Find where the given text appears and provide that cell's center as (X, Y) coordinate. 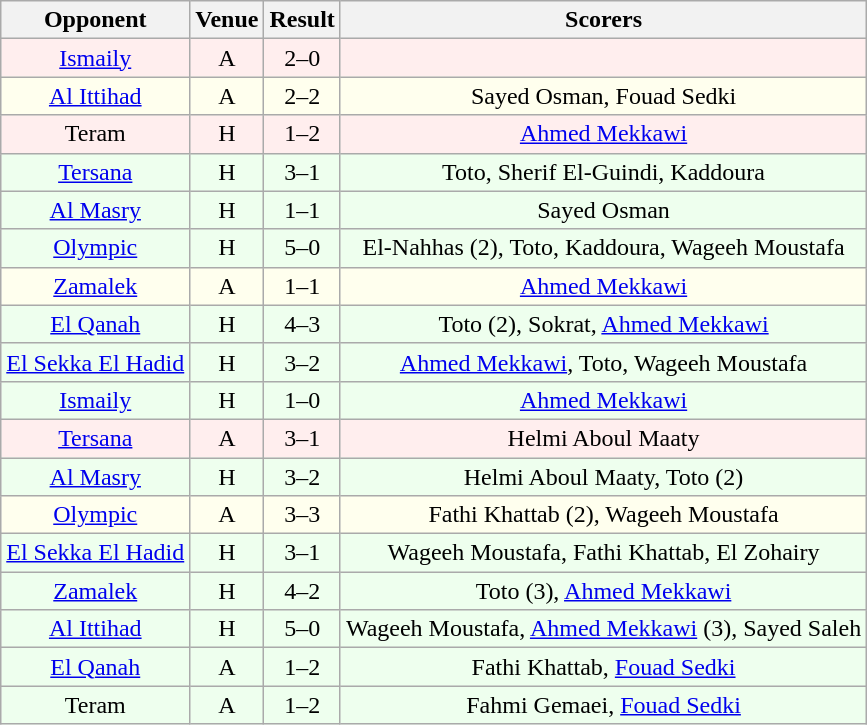
Scorers (603, 20)
Toto, Sherif El-Guindi, Kaddoura (603, 172)
4–3 (302, 324)
Fahmi Gemaei, Fouad Sedki (603, 705)
3–3 (302, 515)
4–2 (302, 591)
Sayed Osman (603, 210)
Wageeh Moustafa, Ahmed Mekkawi (3), Sayed Saleh (603, 629)
Result (302, 20)
Venue (227, 20)
Helmi Aboul Maaty, Toto (2) (603, 477)
Toto (2), Sokrat, Ahmed Mekkawi (603, 324)
Ahmed Mekkawi, Toto, Wageeh Moustafa (603, 362)
Fathi Khattab (2), Wageeh Moustafa (603, 515)
Toto (3), Ahmed Mekkawi (603, 591)
Opponent (96, 20)
1–0 (302, 400)
2–0 (302, 58)
Sayed Osman, Fouad Sedki (603, 96)
Helmi Aboul Maaty (603, 438)
El-Nahhas (2), Toto, Kaddoura, Wageeh Moustafa (603, 248)
Wageeh Moustafa, Fathi Khattab, El Zohairy (603, 553)
Fathi Khattab, Fouad Sedki (603, 667)
2–2 (302, 96)
